Locate the cell with the specified text and output its [x, y] center coordinate. 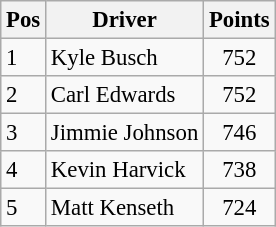
746 [240, 133]
4 [24, 170]
738 [240, 170]
724 [240, 208]
Driver [125, 20]
1 [24, 58]
Jimmie Johnson [125, 133]
Carl Edwards [125, 95]
5 [24, 208]
Matt Kenseth [125, 208]
Kevin Harvick [125, 170]
2 [24, 95]
Pos [24, 20]
3 [24, 133]
Points [240, 20]
Kyle Busch [125, 58]
